Provide the (x, y) coordinate of the cell's center where the given text is located.  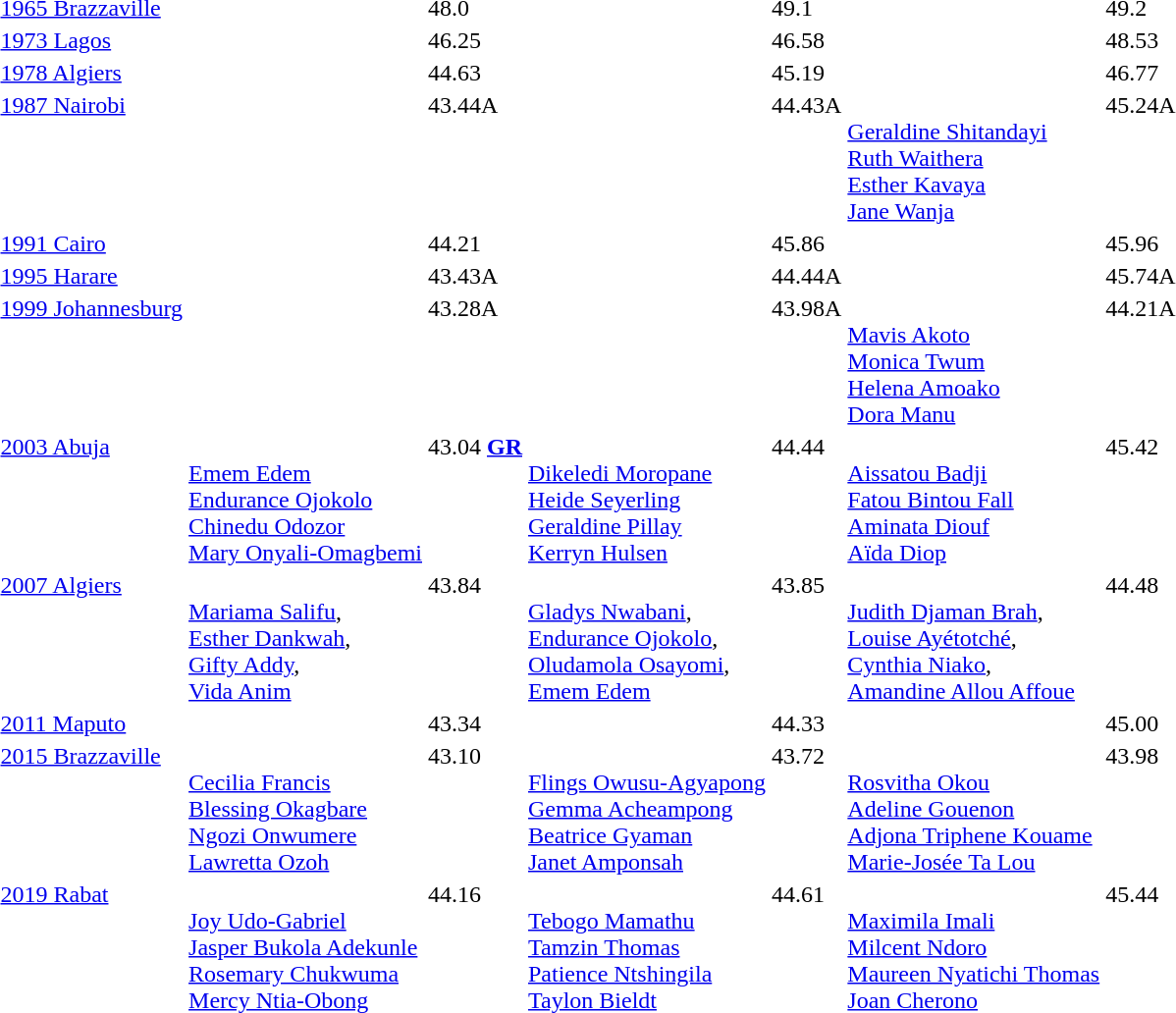
44.63 (475, 73)
44.33 (807, 723)
Cecilia FrancisBlessing OkagbareNgozi OnwumereLawretta Ozoh (306, 809)
Dikeledi MoropaneHeide SeyerlingGeraldine PillayKerryn Hulsen (646, 500)
45.86 (807, 243)
Rosvitha OkouAdeline GouenonAdjona Triphene KouameMarie-Josée Ta Lou (974, 809)
43.34 (475, 723)
44.44A (807, 276)
Emem EdemEndurance OjokoloChinedu OdozorMary Onyali-Omagbemi (306, 500)
Geraldine ShitandayiRuth WaitheraEsther KavayaJane Wanja (974, 158)
45.19 (807, 73)
44.44 (807, 500)
43.10 (475, 809)
Mariama Salifu,Esther Dankwah,Gifty Addy,Vida Anim (306, 638)
46.25 (475, 40)
44.43A (807, 158)
46.58 (807, 40)
43.28A (475, 361)
43.43A (475, 276)
Gladys Nwabani,Endurance Ojokolo,Oludamola Osayomi,Emem Edem (646, 638)
Aissatou BadjiFatou Bintou FallAminata DioufAïda Diop (974, 500)
43.04 GR (475, 500)
43.98A (807, 361)
Mavis AkotoMonica TwumHelena AmoakoDora Manu (974, 361)
43.84 (475, 638)
43.72 (807, 809)
Judith Djaman Brah,Louise Ayétotché,Cynthia Niako,Amandine Allou Affoue (974, 638)
Flings Owusu-AgyapongGemma AcheampongBeatrice GyamanJanet Amponsah (646, 809)
43.85 (807, 638)
44.21 (475, 243)
43.44A (475, 158)
